Identify which cell holds the provided text, then report its (x, y) central coordinate. 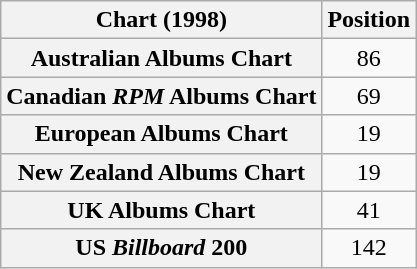
Australian Albums Chart (162, 58)
142 (369, 248)
86 (369, 58)
Canadian RPM Albums Chart (162, 96)
41 (369, 210)
69 (369, 96)
New Zealand Albums Chart (162, 172)
Chart (1998) (162, 20)
Position (369, 20)
US Billboard 200 (162, 248)
UK Albums Chart (162, 210)
European Albums Chart (162, 134)
